Locate the cell with the specified text and output its [x, y] center coordinate. 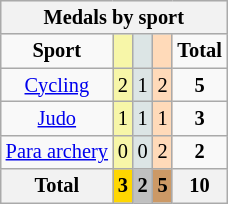
Cycling [57, 85]
Judo [57, 118]
Para archery [57, 152]
10 [199, 186]
Medals by sport [114, 17]
Sport [57, 51]
